Find where the given text appears and provide that cell's center as (x, y) coordinate. 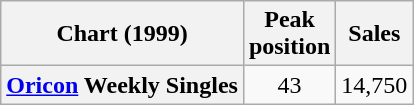
14,750 (374, 85)
43 (289, 85)
Chart (1999) (122, 34)
Sales (374, 34)
Peakposition (289, 34)
Oricon Weekly Singles (122, 85)
